Determine the [x, y] coordinate at the center of the cell enclosing the given text.  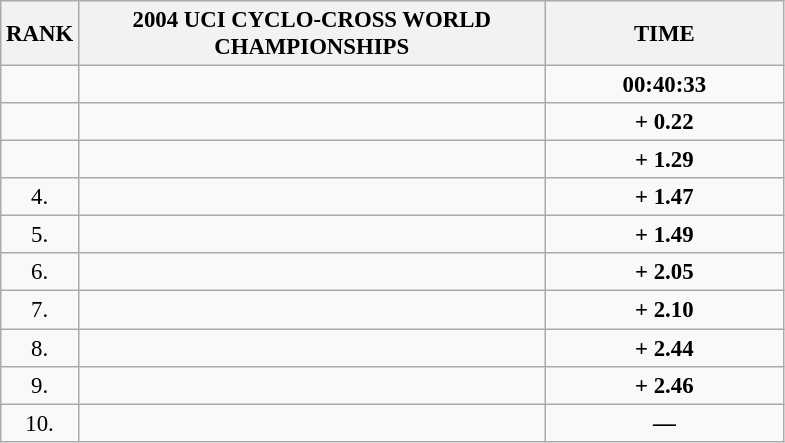
+ 2.44 [664, 348]
+ 2.46 [664, 385]
+ 2.10 [664, 310]
10. [40, 423]
6. [40, 273]
+ 1.49 [664, 235]
7. [40, 310]
— [664, 423]
+ 1.29 [664, 160]
4. [40, 197]
+ 2.05 [664, 273]
+ 0.22 [664, 122]
00:40:33 [664, 85]
TIME [664, 34]
8. [40, 348]
9. [40, 385]
+ 1.47 [664, 197]
2004 UCI CYCLO-CROSS WORLD CHAMPIONSHIPS [312, 34]
5. [40, 235]
RANK [40, 34]
